Return the (x, y) coordinate for the center point of the cell that contains the specified text.  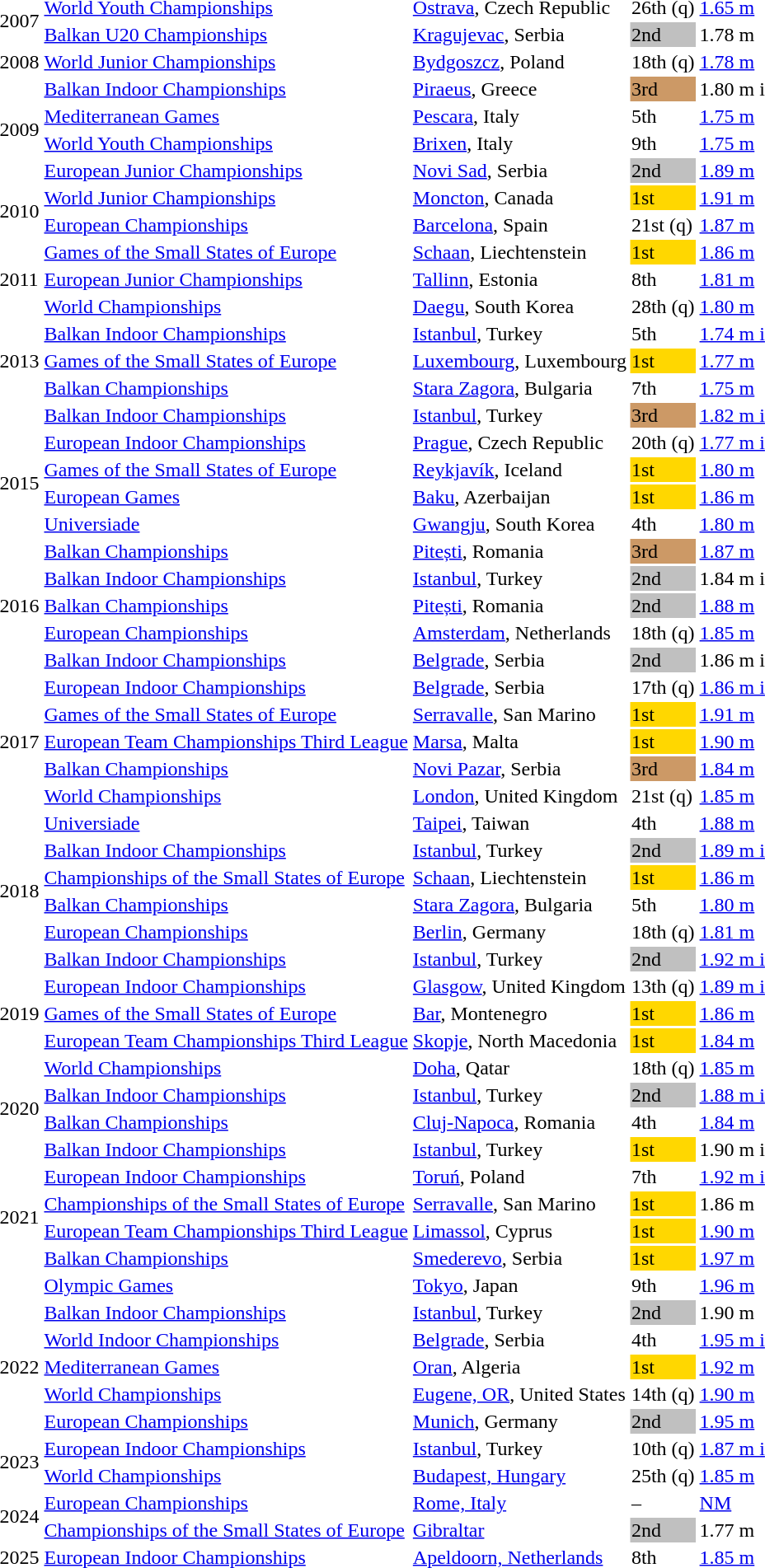
Glasgow, United Kingdom (519, 986)
8th (663, 279)
Amsterdam, Netherlands (519, 633)
Pescara, Italy (519, 116)
Gibraltar (519, 1530)
Moncton, Canada (519, 198)
Reykjavík, Iceland (519, 470)
Eugene, OR, United States (519, 1394)
Rome, Italy (519, 1503)
Novi Pazar, Serbia (519, 769)
10th (q) (663, 1449)
World Indoor Championships (226, 1340)
Luxembourg, Luxembourg (519, 361)
World Youth Championships (226, 143)
Doha, Qatar (519, 1068)
European Games (226, 497)
– (663, 1503)
Oran, Algeria (519, 1367)
13th (q) (663, 986)
Tallinn, Estonia (519, 279)
17th (q) (663, 687)
Bydgoszcz, Poland (519, 62)
Piraeus, Greece (519, 89)
14th (q) (663, 1394)
Munich, Germany (519, 1421)
Limassol, Cyprus (519, 1231)
Novi Sad, Serbia (519, 171)
Smederevo, Serbia (519, 1258)
Prague, Czech Republic (519, 442)
Tokyo, Japan (519, 1285)
Olympic Games (226, 1285)
Taipei, Taiwan (519, 823)
Barcelona, Spain (519, 225)
London, United Kingdom (519, 796)
Gwangju, South Korea (519, 524)
Bar, Montenegro (519, 1013)
Baku, Azerbaijan (519, 497)
Marsa, Malta (519, 742)
Budapest, Hungary (519, 1476)
25th (q) (663, 1476)
Daegu, South Korea (519, 307)
Cluj-Napoca, Romania (519, 1122)
Skopje, North Macedonia (519, 1041)
28th (q) (663, 307)
Balkan U20 Championships (226, 35)
Berlin, Germany (519, 932)
20th (q) (663, 442)
Toruń, Poland (519, 1177)
Brixen, Italy (519, 143)
Kragujevac, Serbia (519, 35)
